For the text-containing cell, return its midpoint in (x, y) coordinate format. 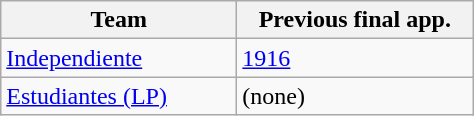
Independiente (119, 58)
1916 (355, 58)
Estudiantes (LP) (119, 96)
(none) (355, 96)
Team (119, 20)
Previous final app. (355, 20)
